Locate the cell with the specified text and output its (X, Y) center coordinate. 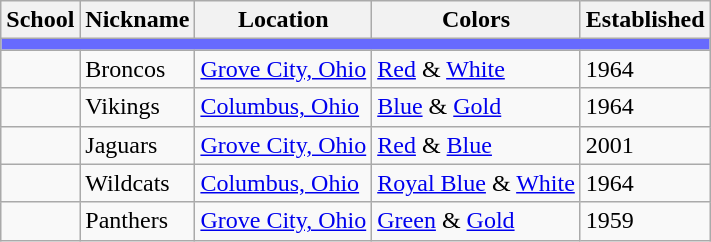
Colors (476, 20)
Established (645, 20)
Location (284, 20)
Jaguars (138, 145)
Broncos (138, 69)
Green & Gold (476, 221)
Royal Blue & White (476, 183)
Panthers (138, 221)
2001 (645, 145)
School (40, 20)
Red & Blue (476, 145)
1959 (645, 221)
Blue & Gold (476, 107)
Wildcats (138, 183)
Red & White (476, 69)
Vikings (138, 107)
Nickname (138, 20)
